Detect which cell encompasses the target text, then output its [x, y] center coordinate. 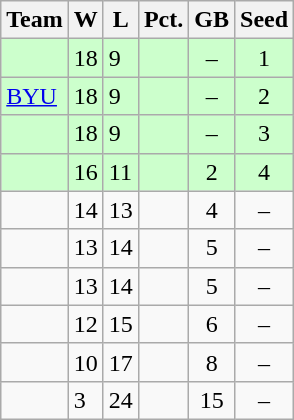
Seed [264, 20]
24 [120, 400]
1 [264, 58]
8 [212, 362]
6 [212, 324]
Team [35, 20]
GB [212, 20]
Pct. [163, 20]
L [120, 20]
BYU [35, 96]
12 [86, 324]
11 [120, 172]
W [86, 20]
16 [86, 172]
17 [120, 362]
10 [86, 362]
